Determine the [X, Y] coordinate at the center of the cell enclosing the given text.  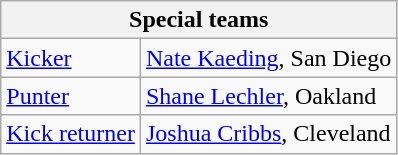
Special teams [199, 20]
Punter [71, 96]
Kicker [71, 58]
Shane Lechler, Oakland [268, 96]
Joshua Cribbs, Cleveland [268, 134]
Nate Kaeding, San Diego [268, 58]
Kick returner [71, 134]
